Identify which cell holds the provided text, then report its [X, Y] central coordinate. 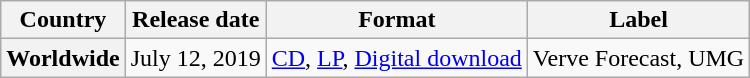
CD, LP, Digital download [396, 58]
Country [63, 20]
Worldwide [63, 58]
Format [396, 20]
Label [638, 20]
Verve Forecast, UMG [638, 58]
July 12, 2019 [196, 58]
Release date [196, 20]
